Capture the cell that displays the provided text and extract its [x, y] central coordinate. 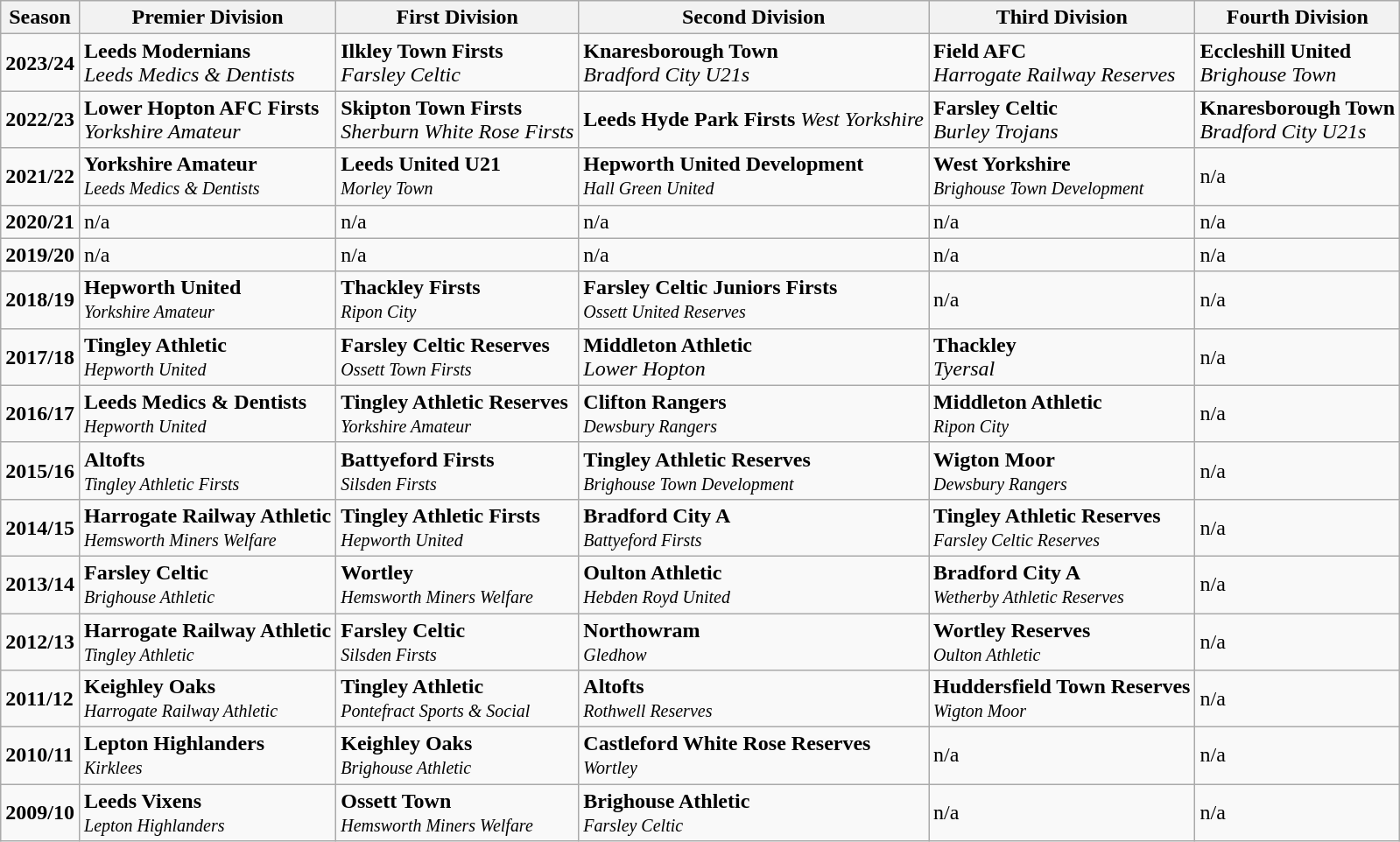
Harrogate Railway AthleticHemsworth Miners Welfare [207, 527]
2016/17 [40, 413]
Lower Hopton AFC FirstsYorkshire Amateur [207, 119]
Wortley ReservesOulton Athletic [1062, 641]
Farsley CelticBurley Trojans [1062, 119]
2021/22 [40, 177]
Third Division [1062, 18]
Keighley OaksBrighouse Athletic [457, 756]
ThackleyTyersal [1062, 357]
Fourth Division [1298, 18]
First Division [457, 18]
Middleton AthleticRipon City [1062, 413]
Skipton Town FirstsSherburn White Rose Firsts [457, 119]
Brighouse AthleticFarsley Celtic [754, 812]
Farsley CelticSilsden Firsts [457, 641]
Bradford City ABattyeford Firsts [754, 527]
Tingley Athletic FirstsHepworth United [457, 527]
Tingley Athletic ReservesYorkshire Amateur [457, 413]
West YorkshireBrighouse Town Development [1062, 177]
Thackley FirstsRipon City [457, 299]
2010/11 [40, 756]
Leeds VixensLepton Highlanders [207, 812]
Farsley Celtic ReservesOssett Town Firsts [457, 357]
Farsley CelticBrighouse Athletic [207, 585]
Castleford White Rose ReservesWortley [754, 756]
2018/19 [40, 299]
Keighley OaksHarrogate Railway Athletic [207, 698]
Hepworth United DevelopmentHall Green United [754, 177]
Leeds United U21Morley Town [457, 177]
Season [40, 18]
2020/21 [40, 221]
Hepworth UnitedYorkshire Amateur [207, 299]
Eccleshill UnitedBrighouse Town [1298, 63]
AltoftsTingley Athletic Firsts [207, 471]
Oulton AthleticHebden Royd United [754, 585]
Leeds Medics & DentistsHepworth United [207, 413]
Leeds Hyde Park Firsts West Yorkshire [754, 119]
Second Division [754, 18]
Lepton HighlandersKirklees [207, 756]
2014/15 [40, 527]
Tingley AthleticPontefract Sports & Social [457, 698]
Wigton MoorDewsbury Rangers [1062, 471]
2019/20 [40, 255]
Battyeford FirstsSilsden Firsts [457, 471]
2017/18 [40, 357]
Harrogate Railway AthleticTingley Athletic [207, 641]
Premier Division [207, 18]
Tingley Athletic ReservesFarsley Celtic Reserves [1062, 527]
Leeds ModerniansLeeds Medics & Dentists [207, 63]
2011/12 [40, 698]
WortleyHemsworth Miners Welfare [457, 585]
Yorkshire AmateurLeeds Medics & Dentists [207, 177]
Tingley Athletic ReservesBrighouse Town Development [754, 471]
2009/10 [40, 812]
Tingley AthleticHepworth United [207, 357]
Farsley Celtic Juniors FirstsOssett United Reserves [754, 299]
Middleton AthleticLower Hopton [754, 357]
2012/13 [40, 641]
AltoftsRothwell Reserves [754, 698]
2022/23 [40, 119]
Ossett TownHemsworth Miners Welfare [457, 812]
Huddersfield Town ReservesWigton Moor [1062, 698]
2013/14 [40, 585]
2015/16 [40, 471]
Clifton RangersDewsbury Rangers [754, 413]
Ilkley Town FirstsFarsley Celtic [457, 63]
2023/24 [40, 63]
Bradford City AWetherby Athletic Reserves [1062, 585]
Field AFCHarrogate Railway Reserves [1062, 63]
NorthowramGledhow [754, 641]
